Output the (x, y) coordinate of the center of the cell containing the given text.  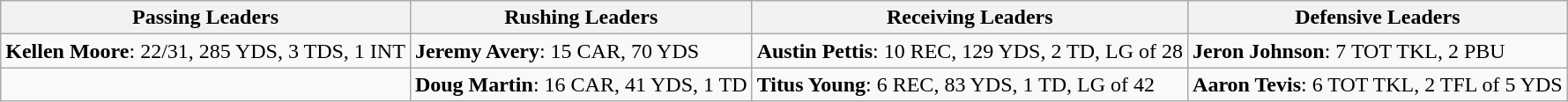
Rushing Leaders (581, 18)
Jeremy Avery: 15 CAR, 70 YDS (581, 51)
Defensive Leaders (1379, 18)
Titus Young: 6 REC, 83 YDS, 1 TD, LG of 42 (970, 84)
Passing Leaders (206, 18)
Austin Pettis: 10 REC, 129 YDS, 2 TD, LG of 28 (970, 51)
Doug Martin: 16 CAR, 41 YDS, 1 TD (581, 84)
Receiving Leaders (970, 18)
Kellen Moore: 22/31, 285 YDS, 3 TDS, 1 INT (206, 51)
Jeron Johnson: 7 TOT TKL, 2 PBU (1379, 51)
Aaron Tevis: 6 TOT TKL, 2 TFL of 5 YDS (1379, 84)
